Scan for the cell matching the given text and deliver its [x, y] coordinate at center. 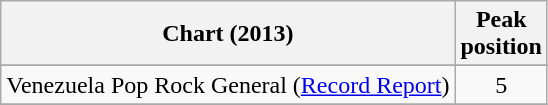
Peakposition [501, 34]
5 [501, 85]
Chart (2013) [228, 34]
Venezuela Pop Rock General (Record Report) [228, 85]
